Scan for the cell matching the given text and deliver its [X, Y] coordinate at center. 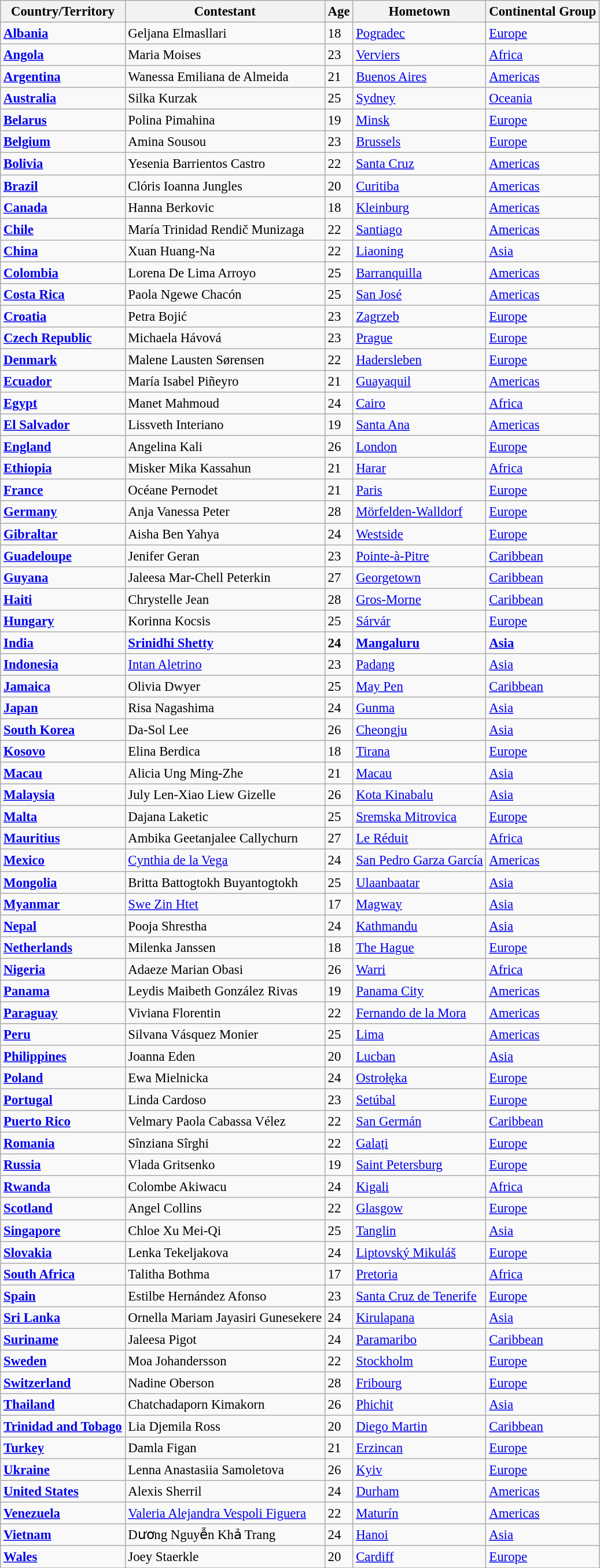
Damla Figan [224, 1448]
Oceania [543, 98]
Ornella Mariam Jayasiri Gunesekere [224, 1318]
Setúbal [419, 1100]
Gibraltar [62, 534]
Paraguay [62, 1013]
Velmary Paola Cabassa Vélez [224, 1122]
Philippines [62, 1056]
Diego Martin [419, 1427]
Lima [419, 1035]
Bolivia [62, 164]
Barranquilla [419, 273]
Jaleesa Mar-Chell Peterkin [224, 577]
Hungary [62, 621]
Magway [419, 904]
Chatchadaporn Kimakorn [224, 1405]
Sri Lanka [62, 1318]
Santiago [419, 229]
Canada [62, 207]
Korinna Kocsis [224, 621]
Sárvár [419, 621]
Phichit [419, 1405]
Le Réduit [419, 839]
Sremska Mitrovica [419, 817]
South Africa [62, 1274]
Zagrzeb [419, 316]
Contestant [224, 12]
Trinidad and Tobago [62, 1427]
Ukraine [62, 1470]
Aisha Ben Yahya [224, 534]
Liaoning [419, 251]
Singapore [62, 1230]
Malaysia [62, 795]
Galați [419, 1144]
Mexico [62, 860]
Polina Pimahina [224, 120]
Curitiba [419, 186]
Lenka Tekeljakova [224, 1252]
Chile [62, 229]
Estilbe Hernández Afonso [224, 1296]
Talitha Bothma [224, 1274]
Anja Vanessa Peter [224, 512]
Cheongju [419, 730]
Costa Rica [62, 295]
Maria Moises [224, 55]
Michaela Hávová [224, 338]
Sweden [62, 1361]
Saint Petersburg [419, 1165]
Jenifer Geran [224, 556]
Risa Nagashima [224, 708]
Kosovo [62, 752]
Petra Bojić [224, 316]
Linda Cardoso [224, 1100]
Silka Kurzak [224, 98]
Kirulapana [419, 1318]
Clóris Ioanna Jungles [224, 186]
Hanoi [419, 1535]
Swe Zin Htet [224, 904]
Harar [419, 468]
Romania [62, 1144]
Alicia Ung Ming-Zhe [224, 774]
Wanessa Emiliana de Almeida [224, 77]
Poland [62, 1078]
Rwanda [62, 1187]
Nepal [62, 926]
Australia [62, 98]
Manet Mahmoud [224, 404]
Chrystelle Jean [224, 599]
Egypt [62, 404]
Pointe-à-Pitre [419, 556]
Erzincan [419, 1448]
María Trinidad Rendič Munizaga [224, 229]
July Len-Xiao Liew Gizelle [224, 795]
Tirana [419, 752]
Venezuela [62, 1514]
Sînziana Sîrghi [224, 1144]
Paris [419, 490]
Belarus [62, 120]
Lenna Anastasiia Samoletova [224, 1470]
Denmark [62, 360]
Ostrołęka [419, 1078]
El Salvador [62, 425]
Haiti [62, 599]
Paola Ngewe Chacón [224, 295]
Panama [62, 991]
Kathmandu [419, 926]
London [419, 447]
Colombia [62, 273]
The Hague [419, 947]
Spain [62, 1296]
San Pedro Garza García [419, 860]
Durham [419, 1492]
Brazil [62, 186]
Puerto Rico [62, 1122]
Océane Pernodet [224, 490]
Russia [62, 1165]
Country/Territory [62, 12]
Glasgow [419, 1209]
Minsk [419, 120]
Germany [62, 512]
Turkey [62, 1448]
Joanna Eden [224, 1056]
Nigeria [62, 969]
Sydney [419, 98]
Switzerland [62, 1383]
Santa Cruz de Tenerife [419, 1296]
Malta [62, 817]
Ambika Geetanjalee Callychurn [224, 839]
Silvana Vásquez Monier [224, 1035]
Croatia [62, 316]
Kigali [419, 1187]
Yesenia Barrientos Castro [224, 164]
Tanglin [419, 1230]
Viviana Florentin [224, 1013]
Gros-Morne [419, 599]
Dương Nguyễn Khả Trang [224, 1535]
Slovakia [62, 1252]
Myanmar [62, 904]
Srinidhi Shetty [224, 643]
Paramaribo [419, 1339]
Prague [419, 338]
Vietnam [62, 1535]
Hometown [419, 12]
Guayaquil [419, 382]
Guyana [62, 577]
Vlada Gritsenko [224, 1165]
Dajana Laketic [224, 817]
Leydis Maibeth González Rivas [224, 991]
Age [339, 12]
Czech Republic [62, 338]
Lia Djemila Ross [224, 1427]
Cairo [419, 404]
England [62, 447]
Intan Aletrino [224, 665]
Japan [62, 708]
Westside [419, 534]
Amina Sousou [224, 142]
Ulaanbaatar [419, 882]
María Isabel Piñeyro [224, 382]
Ecuador [62, 382]
Mangaluru [419, 643]
Cardiff [419, 1557]
Angel Collins [224, 1209]
Panama City [419, 991]
Gunma [419, 708]
Continental Group [543, 12]
China [62, 251]
Ethiopia [62, 468]
Fribourg [419, 1383]
Mauritius [62, 839]
Thailand [62, 1405]
Geljana Elmasllari [224, 34]
Mongolia [62, 882]
Alexis Sherril [224, 1492]
Scotland [62, 1209]
Colombe Akiwacu [224, 1187]
May Pen [419, 686]
Georgetown [419, 577]
Chloe Xu Mei-Qi [224, 1230]
Angelina Kali [224, 447]
Santa Cruz [419, 164]
Britta Battogtokh Buyantogtokh [224, 882]
Pogradec [419, 34]
Malene Lausten Sørensen [224, 360]
Indonesia [62, 665]
Lissveth Interiano [224, 425]
Moa Johandersson [224, 1361]
San José [419, 295]
India [62, 643]
Stockholm [419, 1361]
Lorena De Lima Arroyo [224, 273]
Ewa Mielnicka [224, 1078]
San Germán [419, 1122]
Nadine Oberson [224, 1383]
Jaleesa Pigot [224, 1339]
Brussels [419, 142]
Maturín [419, 1514]
Da-Sol Lee [224, 730]
Warri [419, 969]
Kleinburg [419, 207]
Argentina [62, 77]
Portugal [62, 1100]
Joey Staerkle [224, 1557]
Kota Kinabalu [419, 795]
Pretoria [419, 1274]
Misker Mika Kassahun [224, 468]
Valeria Alejandra Vespoli Figuera [224, 1514]
Padang [419, 665]
Santa Ana [419, 425]
Suriname [62, 1339]
Angola [62, 55]
Olivia Dwyer [224, 686]
Belgium [62, 142]
Kyiv [419, 1470]
Buenos Aires [419, 77]
Adaeze Marian Obasi [224, 969]
Fernando de la Mora [419, 1013]
United States [62, 1492]
Wales [62, 1557]
Pooja Shrestha [224, 926]
France [62, 490]
Jamaica [62, 686]
Guadeloupe [62, 556]
Liptovský Mikuláš [419, 1252]
Cynthia de la Vega [224, 860]
Albania [62, 34]
South Korea [62, 730]
Verviers [419, 55]
Milenka Janssen [224, 947]
Hadersleben [419, 360]
Lucban [419, 1056]
Elina Berdica [224, 752]
Hanna Berkovic [224, 207]
Xuan Huang-Na [224, 251]
Netherlands [62, 947]
Mörfelden-Walldorf [419, 512]
Peru [62, 1035]
